Scan for the cell matching the given text and deliver its [x, y] coordinate at center. 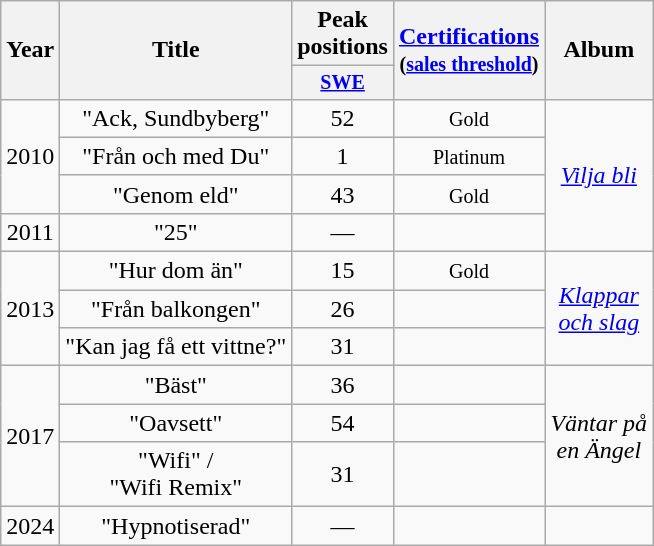
Year [30, 50]
SWE [343, 82]
2024 [30, 526]
"Från balkongen" [176, 309]
Klappar och slag [600, 309]
"25" [176, 232]
"Hypnotiserad" [176, 526]
Väntar på en Ängel [600, 436]
52 [343, 118]
Peak positions [343, 34]
"Från och med Du" [176, 156]
54 [343, 423]
36 [343, 385]
"Wifi" /"Wifi Remix" [176, 474]
2010 [30, 156]
2011 [30, 232]
"Hur dom än" [176, 271]
"Ack, Sundbyberg" [176, 118]
Platinum [468, 156]
Vilja bli [600, 175]
1 [343, 156]
"Bäst" [176, 385]
26 [343, 309]
43 [343, 194]
Title [176, 50]
Certifications(sales threshold) [468, 50]
"Genom eld" [176, 194]
2013 [30, 309]
"Kan jag få ett vittne?" [176, 347]
"Oavsett" [176, 423]
2017 [30, 436]
15 [343, 271]
Album [600, 50]
